Provide the (x, y) coordinate of the cell's center where the given text is located.  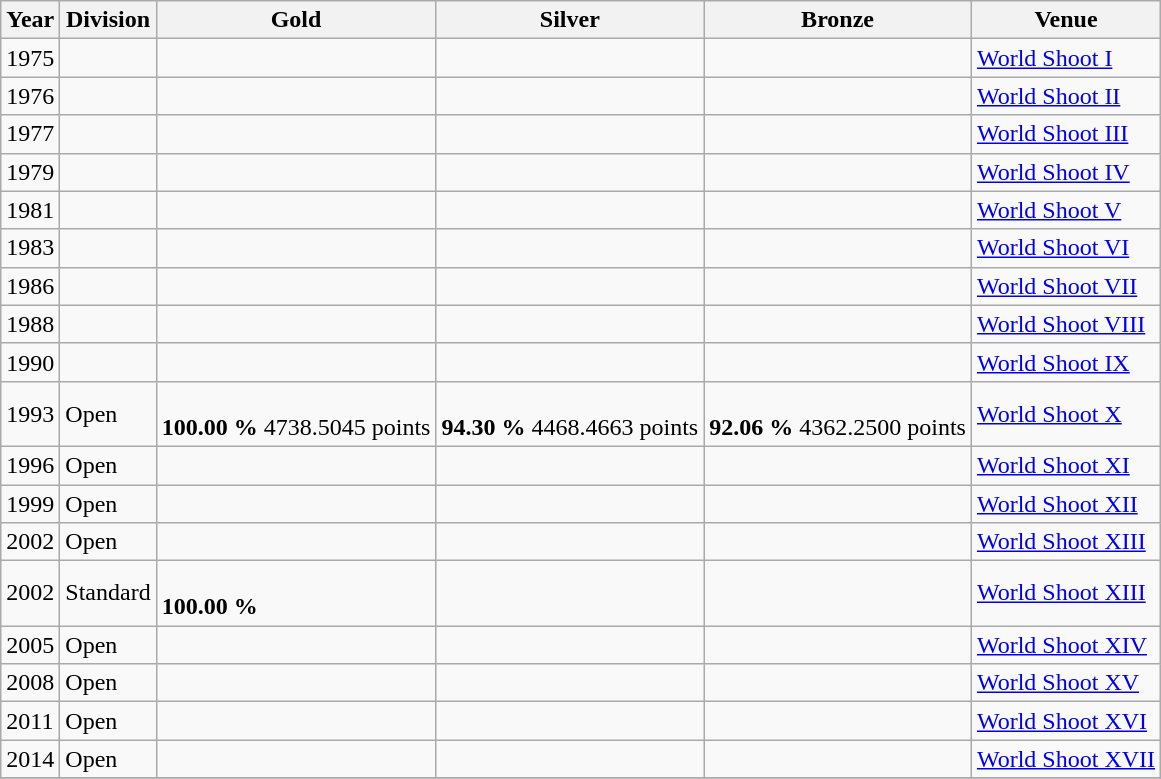
1976 (30, 96)
Standard (108, 594)
World Shoot VII (1066, 286)
1990 (30, 362)
Bronze (838, 20)
2011 (30, 721)
1993 (30, 414)
World Shoot XVI (1066, 721)
World Shoot IV (1066, 172)
Venue (1066, 20)
Silver (570, 20)
2008 (30, 683)
1999 (30, 503)
1983 (30, 248)
Gold (296, 20)
World Shoot II (1066, 96)
World Shoot V (1066, 210)
World Shoot XV (1066, 683)
World Shoot XVII (1066, 759)
1979 (30, 172)
World Shoot X (1066, 414)
100.00 % 4738.5045 points (296, 414)
World Shoot VIII (1066, 324)
World Shoot XI (1066, 465)
Division (108, 20)
1986 (30, 286)
94.30 % 4468.4663 points (570, 414)
2005 (30, 645)
Year (30, 20)
2014 (30, 759)
World Shoot III (1066, 134)
World Shoot VI (1066, 248)
World Shoot I (1066, 58)
1996 (30, 465)
1988 (30, 324)
1975 (30, 58)
World Shoot IX (1066, 362)
World Shoot XIV (1066, 645)
92.06 % 4362.2500 points (838, 414)
1977 (30, 134)
World Shoot XII (1066, 503)
1981 (30, 210)
100.00 % (296, 594)
